Return (X, Y) of the center of cell containing provided text 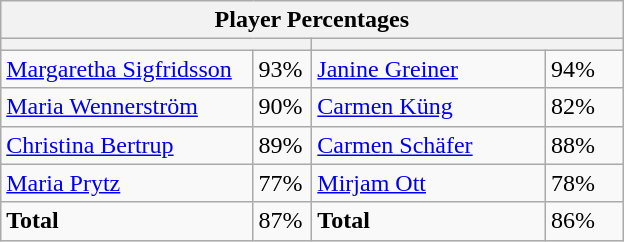
Maria Prytz (127, 183)
90% (282, 107)
78% (584, 183)
Carmen Schäfer (429, 145)
Margaretha Sigfridsson (127, 69)
89% (282, 145)
Janine Greiner (429, 69)
93% (282, 69)
Christina Bertrup (127, 145)
Carmen Küng (429, 107)
87% (282, 221)
Mirjam Ott (429, 183)
Maria Wennerström (127, 107)
86% (584, 221)
77% (282, 183)
94% (584, 69)
88% (584, 145)
Player Percentages (312, 20)
82% (584, 107)
